Extract the (X, Y) coordinate from the center of the cell holding the provided text.  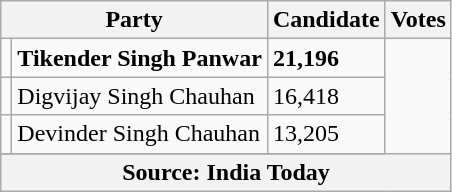
Digvijay Singh Chauhan (140, 96)
Party (134, 20)
16,418 (326, 96)
Votes (418, 20)
13,205 (326, 134)
Devinder Singh Chauhan (140, 134)
21,196 (326, 58)
Source: India Today (226, 172)
Tikender Singh Panwar (140, 58)
Candidate (326, 20)
